Locate the cell with the specified text and output its (x, y) center coordinate. 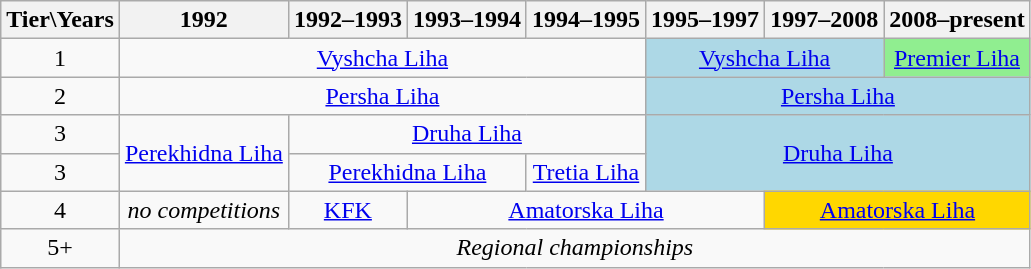
4 (60, 210)
KFK (348, 210)
1992 (204, 20)
5+ (60, 248)
1995–1997 (706, 20)
2008–present (958, 20)
Tretia Liha (586, 172)
1992–1993 (348, 20)
1994–1995 (586, 20)
Premier Liha (958, 58)
2 (60, 96)
no competitions (204, 210)
1 (60, 58)
Regional championships (574, 248)
Tier\Years (60, 20)
1993–1994 (466, 20)
1997–2008 (824, 20)
